Scan for the cell matching the given text and deliver its [x, y] coordinate at center. 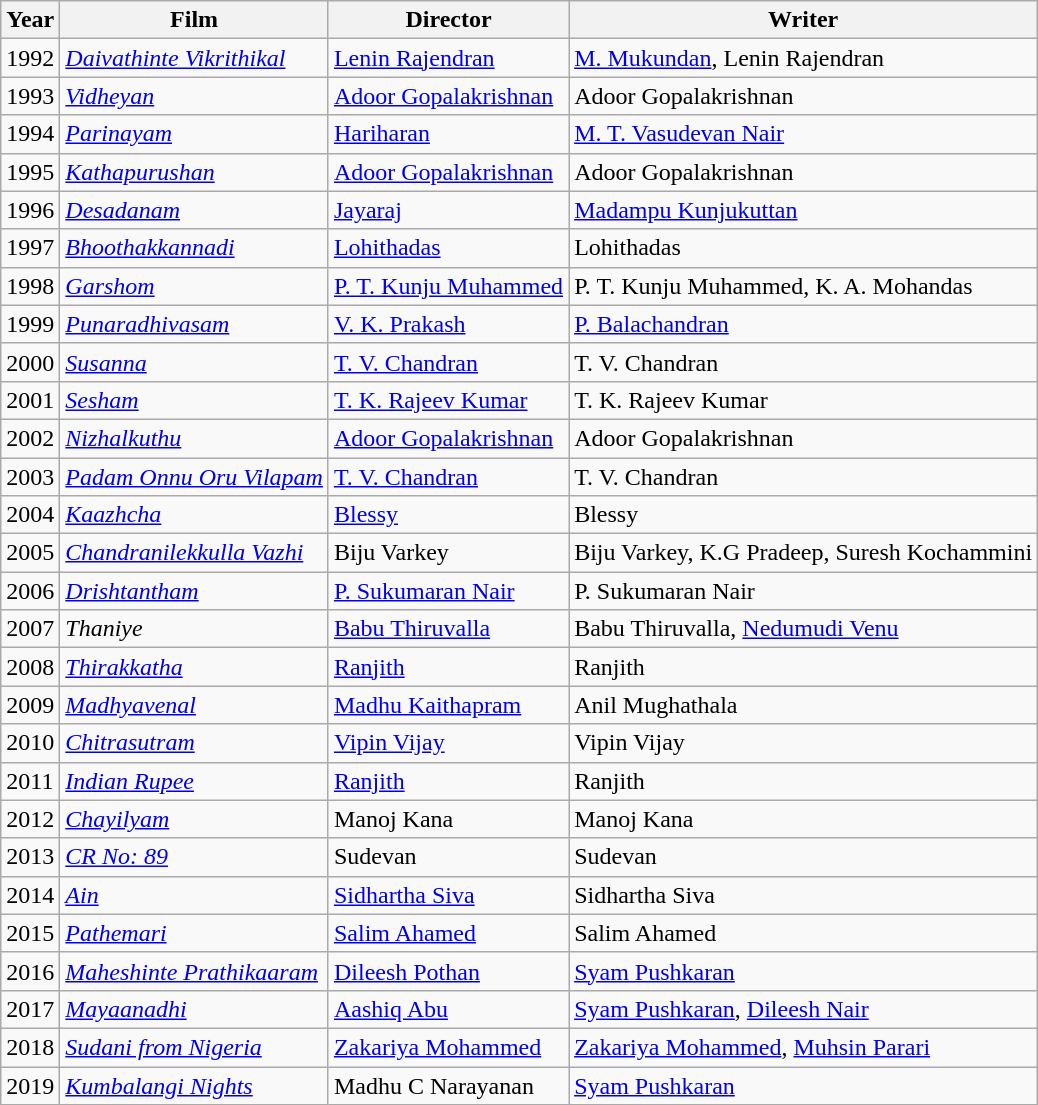
Daivathinte Vikrithikal [194, 58]
Biju Varkey, K.G Pradeep, Suresh Kochammini [804, 553]
Zakariya Mohammed, Muhsin Parari [804, 1047]
2001 [30, 400]
Year [30, 20]
2011 [30, 781]
Madhyavenal [194, 705]
Lenin Rajendran [448, 58]
Bhoothakkannadi [194, 248]
Hariharan [448, 134]
Susanna [194, 362]
2008 [30, 667]
2019 [30, 1085]
Kathapurushan [194, 172]
2012 [30, 819]
Ain [194, 895]
2018 [30, 1047]
Punaradhivasam [194, 324]
Desadanam [194, 210]
Aashiq Abu [448, 1009]
Writer [804, 20]
Chitrasutram [194, 743]
Babu Thiruvalla [448, 629]
Kaazhcha [194, 515]
Thaniye [194, 629]
M. Mukundan, Lenin Rajendran [804, 58]
Drishtantham [194, 591]
Kumbalangi Nights [194, 1085]
2004 [30, 515]
1994 [30, 134]
Madampu Kunjukuttan [804, 210]
Garshom [194, 286]
Syam Pushkaran, Dileesh Nair [804, 1009]
Chayilyam [194, 819]
1997 [30, 248]
2005 [30, 553]
1999 [30, 324]
Thirakkatha [194, 667]
2016 [30, 971]
Madhu C Narayanan [448, 1085]
2015 [30, 933]
Madhu Kaithapram [448, 705]
2017 [30, 1009]
1993 [30, 96]
Film [194, 20]
2006 [30, 591]
2009 [30, 705]
1992 [30, 58]
Jayaraj [448, 210]
Chandranilekkulla Vazhi [194, 553]
Sudani from Nigeria [194, 1047]
2014 [30, 895]
Maheshinte Prathikaaram [194, 971]
2002 [30, 438]
Director [448, 20]
2007 [30, 629]
Nizhalkuthu [194, 438]
Biju Varkey [448, 553]
Anil Mughathala [804, 705]
Vidheyan [194, 96]
P. T. Kunju Muhammed [448, 286]
Parinayam [194, 134]
P. T. Kunju Muhammed, K. A. Mohandas [804, 286]
M. T. Vasudevan Nair [804, 134]
Padam Onnu Oru Vilapam [194, 477]
V. K. Prakash [448, 324]
Pathemari [194, 933]
P. Balachandran [804, 324]
2000 [30, 362]
1998 [30, 286]
Sesham [194, 400]
Babu Thiruvalla, Nedumudi Venu [804, 629]
2013 [30, 857]
CR No: 89 [194, 857]
Zakariya Mohammed [448, 1047]
Mayaanadhi [194, 1009]
2003 [30, 477]
2010 [30, 743]
Indian Rupee [194, 781]
1996 [30, 210]
1995 [30, 172]
Dileesh Pothan [448, 971]
